Return the (x, y) coordinate for the center point of the cell that contains the specified text.  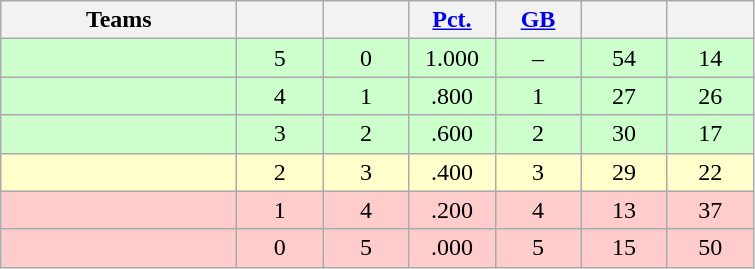
37 (710, 210)
26 (710, 96)
– (538, 58)
.400 (452, 172)
1.000 (452, 58)
.000 (452, 248)
27 (624, 96)
13 (624, 210)
.800 (452, 96)
GB (538, 20)
50 (710, 248)
22 (710, 172)
Pct. (452, 20)
15 (624, 248)
29 (624, 172)
30 (624, 134)
Teams (119, 20)
54 (624, 58)
14 (710, 58)
.600 (452, 134)
17 (710, 134)
.200 (452, 210)
